Output the (x, y) coordinate of the center of the cell containing the given text.  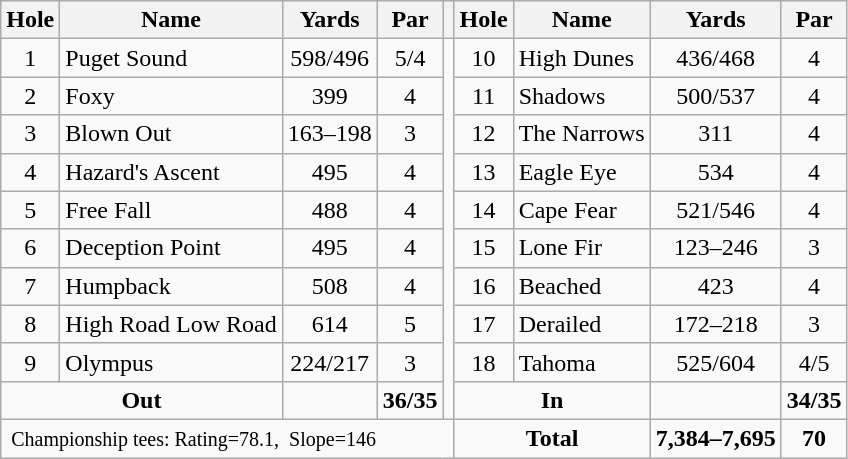
2 (30, 96)
614 (330, 324)
399 (330, 96)
Total (552, 438)
5/4 (410, 58)
Championship tees: Rating=78.1, Slope=146 (228, 438)
Free Fall (171, 210)
123–246 (716, 248)
70 (814, 438)
172–218 (716, 324)
High Road Low Road (171, 324)
521/546 (716, 210)
488 (330, 210)
Cape Fear (582, 210)
Humpback (171, 286)
36/35 (410, 400)
224/217 (330, 362)
Shadows (582, 96)
9 (30, 362)
163–198 (330, 134)
In (552, 400)
1 (30, 58)
525/604 (716, 362)
14 (484, 210)
7,384–7,695 (716, 438)
598/496 (330, 58)
High Dunes (582, 58)
10 (484, 58)
15 (484, 248)
311 (716, 134)
6 (30, 248)
Blown Out (171, 134)
12 (484, 134)
16 (484, 286)
Puget Sound (171, 58)
Derailed (582, 324)
436/468 (716, 58)
Lone Fir (582, 248)
Out (142, 400)
Eagle Eye (582, 172)
34/35 (814, 400)
4/5 (814, 362)
534 (716, 172)
18 (484, 362)
17 (484, 324)
Hazard's Ascent (171, 172)
Tahoma (582, 362)
Foxy (171, 96)
500/537 (716, 96)
The Narrows (582, 134)
423 (716, 286)
7 (30, 286)
13 (484, 172)
508 (330, 286)
8 (30, 324)
Deception Point (171, 248)
11 (484, 96)
Olympus (171, 362)
Beached (582, 286)
